Extract the (x, y) coordinate from the center of the cell holding the provided text.  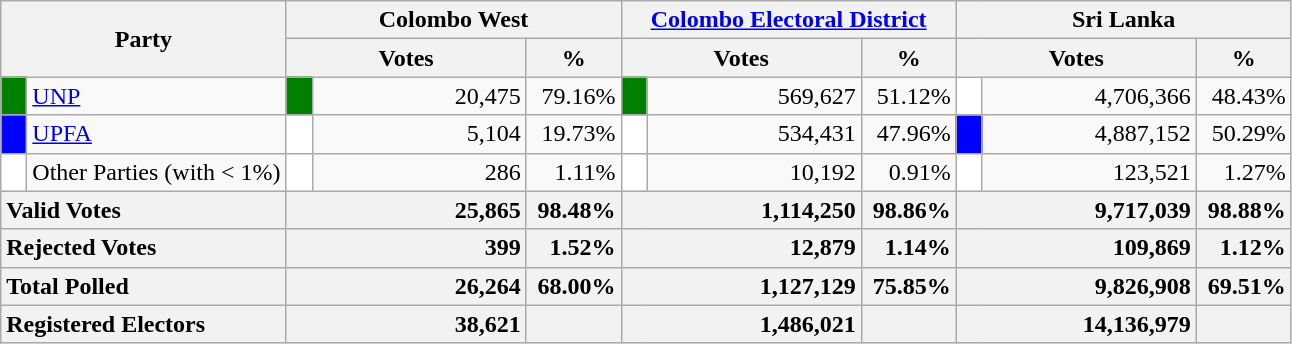
14,136,979 (1076, 324)
75.85% (908, 286)
Rejected Votes (144, 248)
286 (419, 172)
9,826,908 (1076, 286)
123,521 (1089, 172)
4,706,366 (1089, 96)
10,192 (754, 172)
1.52% (574, 248)
Party (144, 39)
1.11% (574, 172)
1.12% (1244, 248)
98.48% (574, 210)
1,486,021 (741, 324)
Other Parties (with < 1%) (156, 172)
19.73% (574, 134)
1,127,129 (741, 286)
109,869 (1076, 248)
9,717,039 (1076, 210)
4,887,152 (1089, 134)
569,627 (754, 96)
UPFA (156, 134)
Valid Votes (144, 210)
51.12% (908, 96)
Registered Electors (144, 324)
1,114,250 (741, 210)
Colombo West (454, 20)
50.29% (1244, 134)
38,621 (406, 324)
25,865 (406, 210)
69.51% (1244, 286)
534,431 (754, 134)
Sri Lanka (1124, 20)
48.43% (1244, 96)
399 (406, 248)
Total Polled (144, 286)
47.96% (908, 134)
1.14% (908, 248)
98.86% (908, 210)
5,104 (419, 134)
12,879 (741, 248)
20,475 (419, 96)
98.88% (1244, 210)
68.00% (574, 286)
79.16% (574, 96)
1.27% (1244, 172)
0.91% (908, 172)
UNP (156, 96)
Colombo Electoral District (788, 20)
26,264 (406, 286)
